Pinpoint the cell where the given text exists, returning its [X, Y] midpoint coordinate. 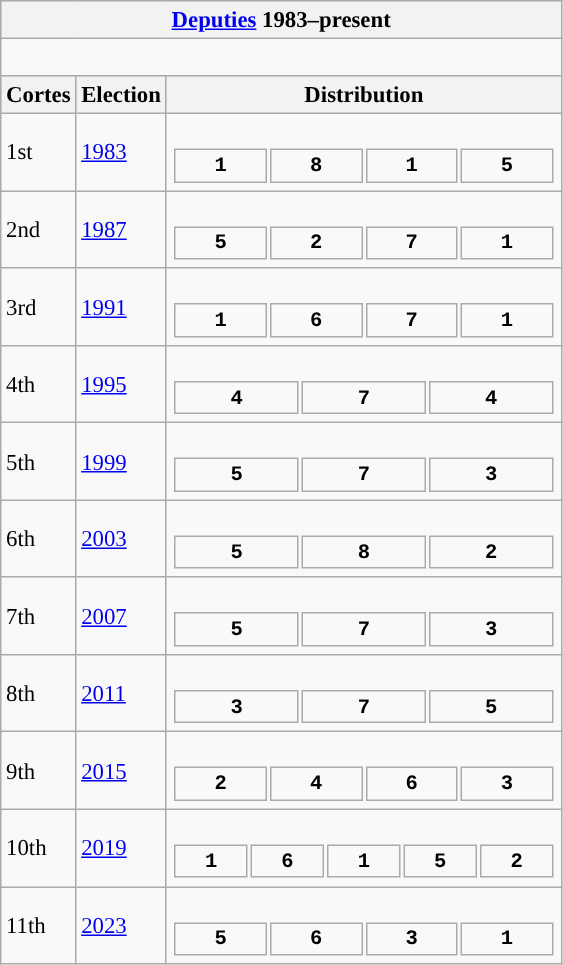
1st [38, 152]
2 4 6 3 [364, 770]
2011 [121, 694]
1 6 7 1 [364, 306]
7th [38, 616]
1995 [121, 384]
5 6 3 1 [364, 926]
Deputies 1983–present [282, 20]
4 7 4 [364, 384]
9th [38, 770]
2nd [38, 230]
8th [38, 694]
5th [38, 462]
5 2 7 1 [364, 230]
1983 [121, 152]
1987 [121, 230]
3 7 5 [364, 694]
Cortes [38, 95]
Election [121, 95]
1999 [121, 462]
6th [38, 538]
1 8 1 5 [364, 152]
Distribution [364, 95]
10th [38, 848]
2015 [121, 770]
1 6 1 5 2 [364, 848]
3rd [38, 306]
5 8 2 [364, 538]
2007 [121, 616]
1991 [121, 306]
2019 [121, 848]
4th [38, 384]
11th [38, 926]
2003 [121, 538]
2023 [121, 926]
